Detect which cell encompasses the target text, then output its (x, y) center coordinate. 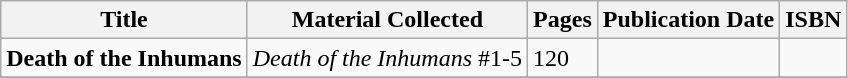
Death of the Inhumans #1-5 (387, 58)
Title (124, 20)
Pages (563, 20)
Publication Date (688, 20)
Material Collected (387, 20)
Death of the Inhumans (124, 58)
120 (563, 58)
ISBN (814, 20)
